Determine the [x, y] coordinate at the center of the cell enclosing the given text.  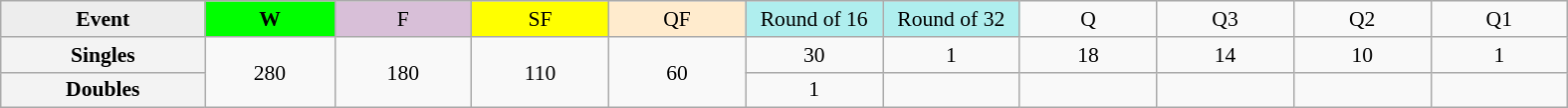
110 [541, 72]
60 [677, 72]
Round of 16 [814, 19]
Q1 [1499, 19]
SF [541, 19]
30 [814, 55]
Q2 [1362, 19]
QF [677, 19]
Q [1088, 19]
280 [270, 72]
14 [1226, 55]
18 [1088, 55]
10 [1362, 55]
180 [403, 72]
Event [104, 19]
Singles [104, 55]
Doubles [104, 90]
Q3 [1226, 19]
Round of 32 [951, 19]
F [403, 19]
W [270, 19]
